Return (X, Y) of the center of cell containing provided text 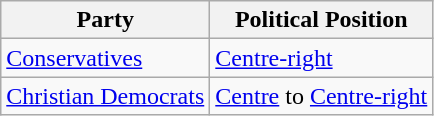
Centre-right (322, 58)
Political Position (322, 20)
Centre to Centre-right (322, 96)
Christian Democrats (106, 96)
Party (106, 20)
Conservatives (106, 58)
